Output the [x, y] coordinate of the center of the cell containing the given text.  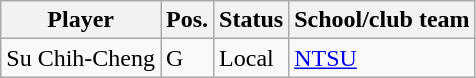
Local [252, 58]
Pos. [186, 20]
Status [252, 20]
G [186, 58]
Player [81, 20]
Su Chih-Cheng [81, 58]
School/club team [382, 20]
NTSU [382, 58]
